Return (X, Y) of the center of cell containing provided text 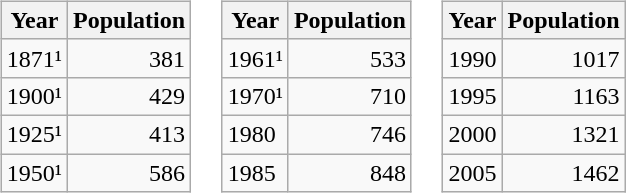
1990 (472, 58)
1925¹ (34, 134)
1950¹ (34, 173)
848 (350, 173)
429 (130, 96)
1970¹ (255, 96)
1980 (255, 134)
1871¹ (34, 58)
1900¹ (34, 96)
1321 (564, 134)
2000 (472, 134)
413 (130, 134)
381 (130, 58)
1462 (564, 173)
1163 (564, 96)
1017 (564, 58)
2005 (472, 173)
586 (130, 173)
710 (350, 96)
1961¹ (255, 58)
1995 (472, 96)
1985 (255, 173)
533 (350, 58)
746 (350, 134)
